Return (x, y) of the center of cell containing provided text 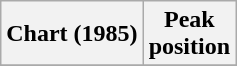
Chart (1985) (72, 34)
Peak position (189, 34)
